Provide the [X, Y] coordinate of the cell's center where the given text is located.  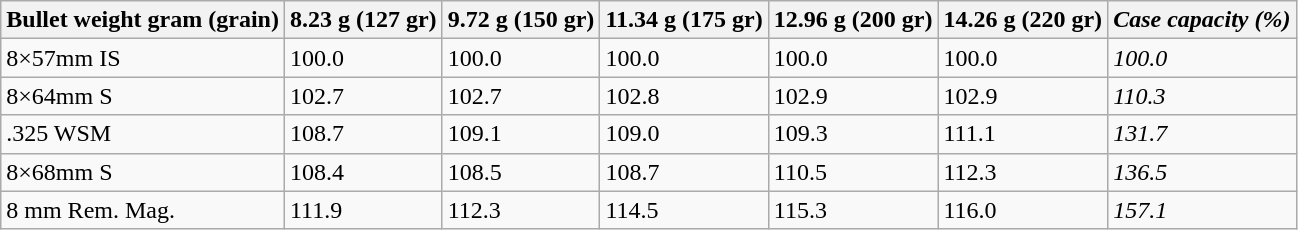
Case capacity (%) [1202, 20]
8.23 g (127 gr) [363, 20]
110.5 [853, 172]
8 mm Rem. Mag. [143, 210]
157.1 [1202, 210]
14.26 g (220 gr) [1023, 20]
109.1 [521, 134]
131.7 [1202, 134]
115.3 [853, 210]
9.72 g (150 gr) [521, 20]
.325 WSM [143, 134]
8×57mm IS [143, 58]
12.96 g (200 gr) [853, 20]
11.34 g (175 gr) [684, 20]
111.1 [1023, 134]
136.5 [1202, 172]
109.3 [853, 134]
108.4 [363, 172]
8×68mm S [143, 172]
114.5 [684, 210]
Bullet weight gram (grain) [143, 20]
8×64mm S [143, 96]
111.9 [363, 210]
108.5 [521, 172]
110.3 [1202, 96]
109.0 [684, 134]
102.8 [684, 96]
116.0 [1023, 210]
